Locate the cell with the specified text and output its (X, Y) center coordinate. 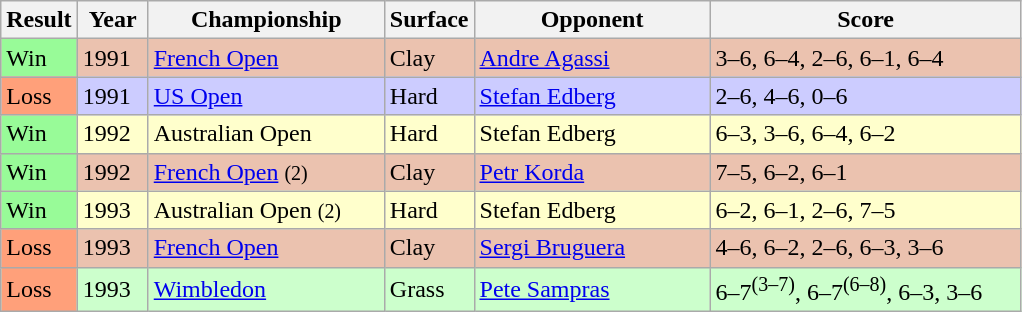
Opponent (592, 20)
Sergi Bruguera (592, 248)
Australian Open (2) (266, 210)
Pete Sampras (592, 290)
3–6, 6–4, 2–6, 6–1, 6–4 (866, 58)
Petr Korda (592, 172)
Championship (266, 20)
Grass (429, 290)
Wimbledon (266, 290)
Year (112, 20)
Australian Open (266, 134)
7–5, 6–2, 6–1 (866, 172)
6–3, 3–6, 6–4, 6–2 (866, 134)
6–2, 6–1, 2–6, 7–5 (866, 210)
2–6, 4–6, 0–6 (866, 96)
Surface (429, 20)
Andre Agassi (592, 58)
4–6, 6–2, 2–6, 6–3, 3–6 (866, 248)
US Open (266, 96)
Score (866, 20)
French Open (2) (266, 172)
6–7(3–7), 6–7(6–8), 6–3, 3–6 (866, 290)
Result (39, 20)
